Find where the given text appears and provide that cell's center as (x, y) coordinate. 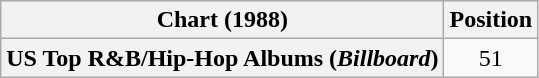
51 (491, 58)
Chart (1988) (222, 20)
Position (491, 20)
US Top R&B/Hip-Hop Albums (Billboard) (222, 58)
